Return the (X, Y) coordinate for the center point of the cell that contains the specified text.  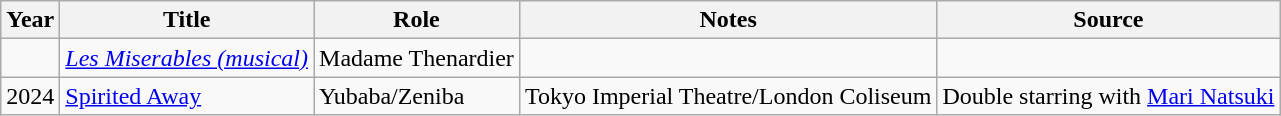
Les Miserables (musical) (187, 58)
2024 (30, 96)
Double starring with Mari Natsuki (1108, 96)
Role (417, 20)
Title (187, 20)
Year (30, 20)
Notes (728, 20)
Source (1108, 20)
Spirited Away (187, 96)
Yubaba/Zeniba (417, 96)
Tokyo Imperial Theatre/London Coliseum (728, 96)
Madame Thenardier (417, 58)
